Output the (x, y) coordinate of the center of the cell containing the given text.  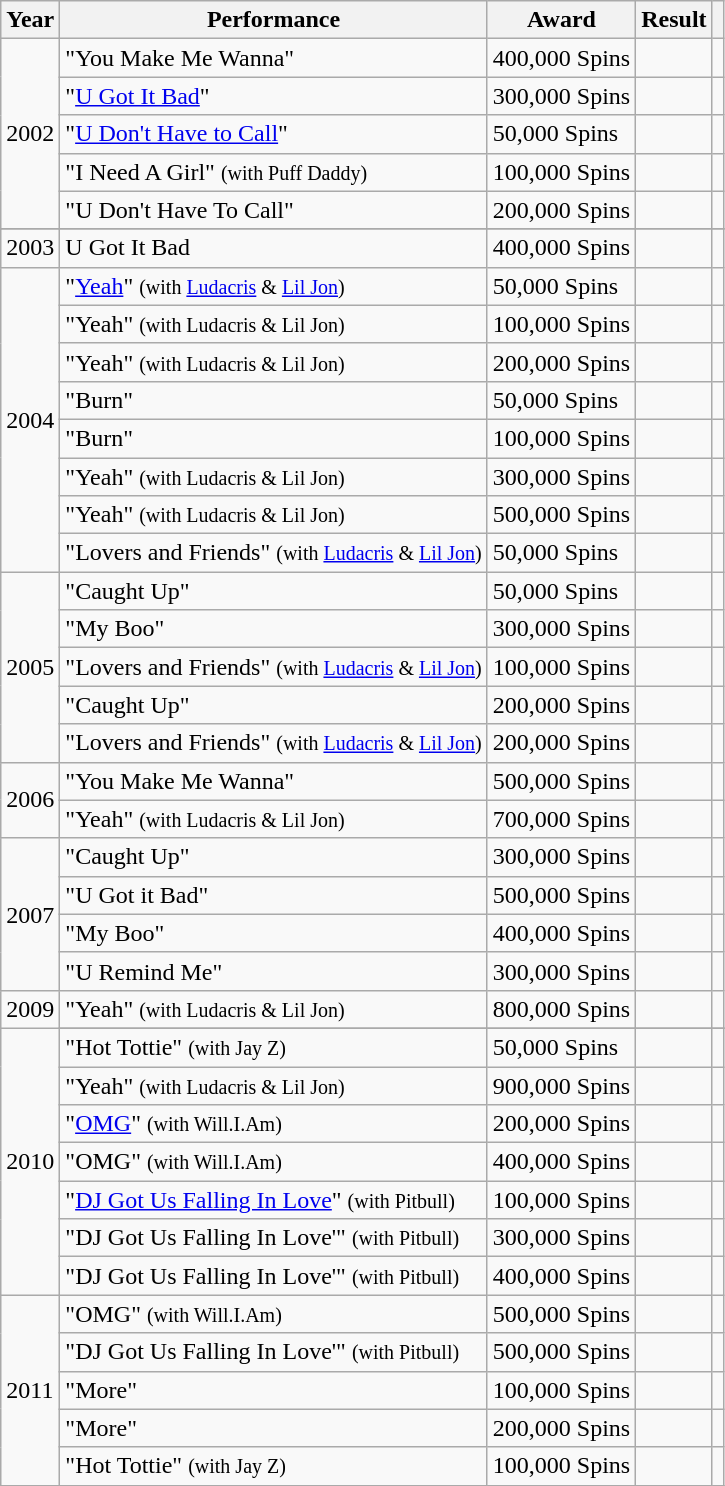
2004 (30, 419)
2010 (30, 1161)
800,000 Spins (561, 1009)
"U Got It Bad" (274, 96)
"U Don't Have To Call" (274, 210)
700,000 Spins (561, 819)
900,000 Spins (561, 1085)
"U Remind Me" (274, 971)
2011 (30, 1390)
"I Need A Girl" (with Puff Daddy) (274, 172)
2009 (30, 1009)
Award (561, 20)
"U Got it Bad" (274, 895)
2003 (30, 248)
Result (674, 20)
2002 (30, 134)
2006 (30, 800)
Performance (274, 20)
U Got It Bad (274, 248)
"DJ Got Us Falling In Love" (with Pitbull) (274, 1200)
Year (30, 20)
2005 (30, 667)
"U Don't Have to Call" (274, 134)
2007 (30, 914)
